Identify which cell holds the provided text, then report its [X, Y] central coordinate. 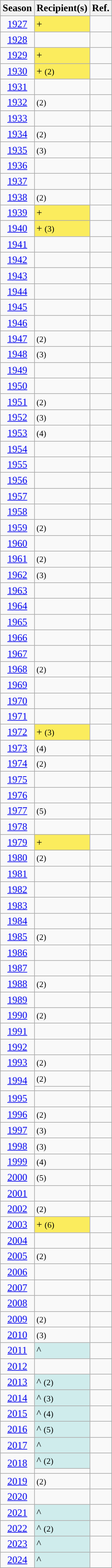
1989 [17, 1000]
1967 [17, 653]
1959 [17, 528]
Ref. [100, 8]
1990 [17, 1016]
1928 [17, 40]
1962 [17, 575]
1961 [17, 559]
2003 [17, 1225]
1944 [17, 292]
1974 [17, 764]
1940 [17, 229]
1945 [17, 307]
+ (2) [62, 71]
2015 [17, 1413]
1997 [17, 1130]
1973 [17, 748]
^ (4) [62, 1413]
1927 [17, 24]
1983 [17, 905]
1986 [17, 952]
1994 [17, 1081]
1954 [17, 449]
1952 [17, 417]
1955 [17, 465]
1993 [17, 1063]
2024 [17, 1560]
2009 [17, 1319]
1979 [17, 842]
1941 [17, 244]
1943 [17, 276]
1995 [17, 1099]
1935 [17, 150]
1946 [17, 323]
1966 [17, 638]
1988 [17, 984]
2021 [17, 1513]
1950 [17, 386]
1985 [17, 937]
2016 [17, 1429]
1969 [17, 685]
1964 [17, 606]
1933 [17, 118]
1981 [17, 874]
1976 [17, 795]
2008 [17, 1303]
1968 [17, 669]
1947 [17, 339]
2013 [17, 1382]
1970 [17, 701]
1938 [17, 197]
1930 [17, 71]
2007 [17, 1288]
1991 [17, 1031]
2001 [17, 1193]
1998 [17, 1146]
1929 [17, 55]
1942 [17, 260]
1956 [17, 480]
1960 [17, 543]
2005 [17, 1256]
1949 [17, 370]
2023 [17, 1544]
1999 [17, 1162]
2022 [17, 1528]
2000 [17, 1177]
1987 [17, 968]
1978 [17, 827]
1982 [17, 889]
1948 [17, 354]
2002 [17, 1209]
2004 [17, 1241]
2017 [17, 1445]
1957 [17, 496]
2011 [17, 1350]
1931 [17, 87]
2019 [17, 1481]
2014 [17, 1398]
1963 [17, 590]
2006 [17, 1272]
1932 [17, 103]
1934 [17, 134]
1939 [17, 213]
1958 [17, 512]
1996 [17, 1114]
1972 [17, 732]
1965 [17, 622]
2020 [17, 1497]
2018 [17, 1463]
2012 [17, 1366]
Season [17, 8]
1951 [17, 402]
1953 [17, 433]
1992 [17, 1047]
2010 [17, 1335]
1937 [17, 181]
1936 [17, 165]
1980 [17, 858]
1971 [17, 717]
Recipient(s) [62, 8]
^ (3) [62, 1398]
+ (6) [62, 1225]
1984 [17, 921]
1977 [17, 811]
1975 [17, 779]
^ (5) [62, 1429]
